Output the (X, Y) coordinate of the center of the cell containing the given text.  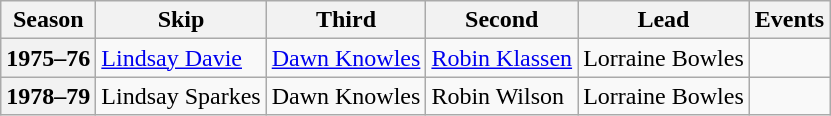
Third (346, 20)
Second (502, 20)
Events (789, 20)
Robin Klassen (502, 58)
Lindsay Sparkes (181, 96)
1975–76 (48, 58)
Robin Wilson (502, 96)
Season (48, 20)
Lindsay Davie (181, 58)
Lead (664, 20)
1978–79 (48, 96)
Skip (181, 20)
